Find where the given text appears and provide that cell's center as (x, y) coordinate. 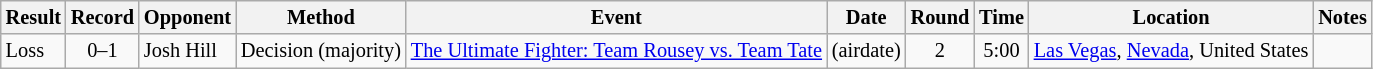
5:00 (1002, 51)
Record (102, 17)
Time (1002, 17)
2 (940, 51)
Decision (majority) (321, 51)
Event (616, 17)
The Ultimate Fighter: Team Rousey vs. Team Tate (616, 51)
Josh Hill (188, 51)
Loss (34, 51)
Result (34, 17)
Notes (1342, 17)
Date (866, 17)
Method (321, 17)
(airdate) (866, 51)
Las Vegas, Nevada, United States (1172, 51)
Opponent (188, 17)
Location (1172, 17)
Round (940, 17)
0–1 (102, 51)
